Provide the (X, Y) coordinate of the cell's center where the given text is located.  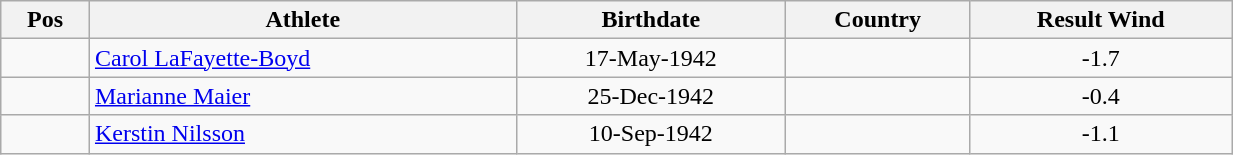
-1.1 (1101, 134)
-0.4 (1101, 96)
10-Sep-1942 (651, 134)
Country (878, 20)
Athlete (302, 20)
Birthdate (651, 20)
Pos (46, 20)
Kerstin Nilsson (302, 134)
17-May-1942 (651, 58)
Carol LaFayette-Boyd (302, 58)
Marianne Maier (302, 96)
-1.7 (1101, 58)
Result Wind (1101, 20)
25-Dec-1942 (651, 96)
